Provide the (x, y) coordinate of the cell's center where the given text is located.  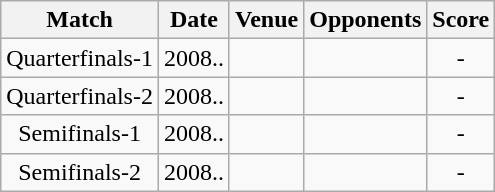
Match (80, 20)
Score (461, 20)
Quarterfinals-1 (80, 58)
Opponents (366, 20)
Date (194, 20)
Quarterfinals-2 (80, 96)
Semifinals-2 (80, 172)
Semifinals-1 (80, 134)
Venue (266, 20)
